Detect which cell encompasses the target text, then output its (X, Y) center coordinate. 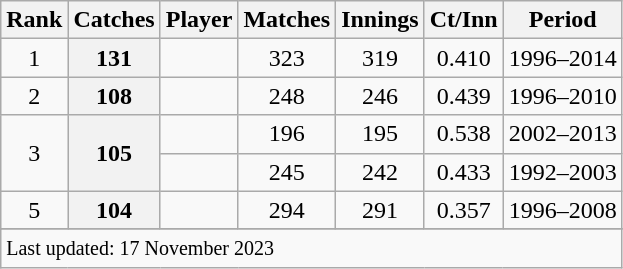
105 (114, 153)
294 (287, 210)
245 (287, 172)
195 (380, 134)
291 (380, 210)
242 (380, 172)
0.433 (464, 172)
0.410 (464, 58)
104 (114, 210)
Period (562, 20)
5 (34, 210)
1992–2003 (562, 172)
Player (199, 20)
2002–2013 (562, 134)
Innings (380, 20)
1996–2010 (562, 96)
1 (34, 58)
131 (114, 58)
1996–2014 (562, 58)
Matches (287, 20)
3 (34, 153)
1996–2008 (562, 210)
196 (287, 134)
319 (380, 58)
108 (114, 96)
Last updated: 17 November 2023 (312, 248)
Catches (114, 20)
2 (34, 96)
0.538 (464, 134)
0.357 (464, 210)
323 (287, 58)
246 (380, 96)
Rank (34, 20)
248 (287, 96)
Ct/Inn (464, 20)
0.439 (464, 96)
